Return (X, Y) of the center of cell containing provided text 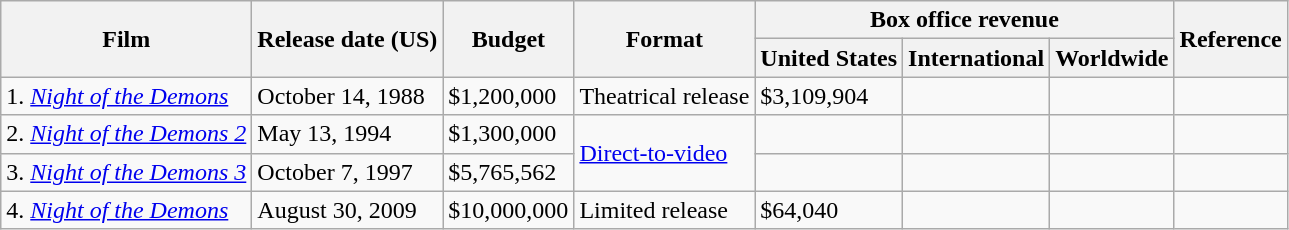
3. Night of the Demons 3 (126, 172)
Worldwide (1112, 58)
October 7, 1997 (348, 172)
Film (126, 39)
Reference (1230, 39)
August 30, 2009 (348, 210)
May 13, 1994 (348, 134)
$1,200,000 (508, 96)
$5,765,562 (508, 172)
Limited release (664, 210)
Box office revenue (964, 20)
Format (664, 39)
Release date (US) (348, 39)
Theatrical release (664, 96)
4. Night of the Demons (126, 210)
2. Night of the Demons 2 (126, 134)
October 14, 1988 (348, 96)
$64,040 (829, 210)
$10,000,000 (508, 210)
International (976, 58)
United States (829, 58)
Direct-to-video (664, 153)
$1,300,000 (508, 134)
Budget (508, 39)
1. Night of the Demons (126, 96)
$3,109,904 (829, 96)
